Return the [x, y] coordinate for the center point of the cell that contains the specified text.  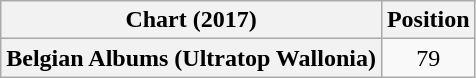
79 [428, 58]
Belgian Albums (Ultratop Wallonia) [192, 58]
Position [428, 20]
Chart (2017) [192, 20]
